Output the [x, y] coordinate of the center of the cell containing the given text.  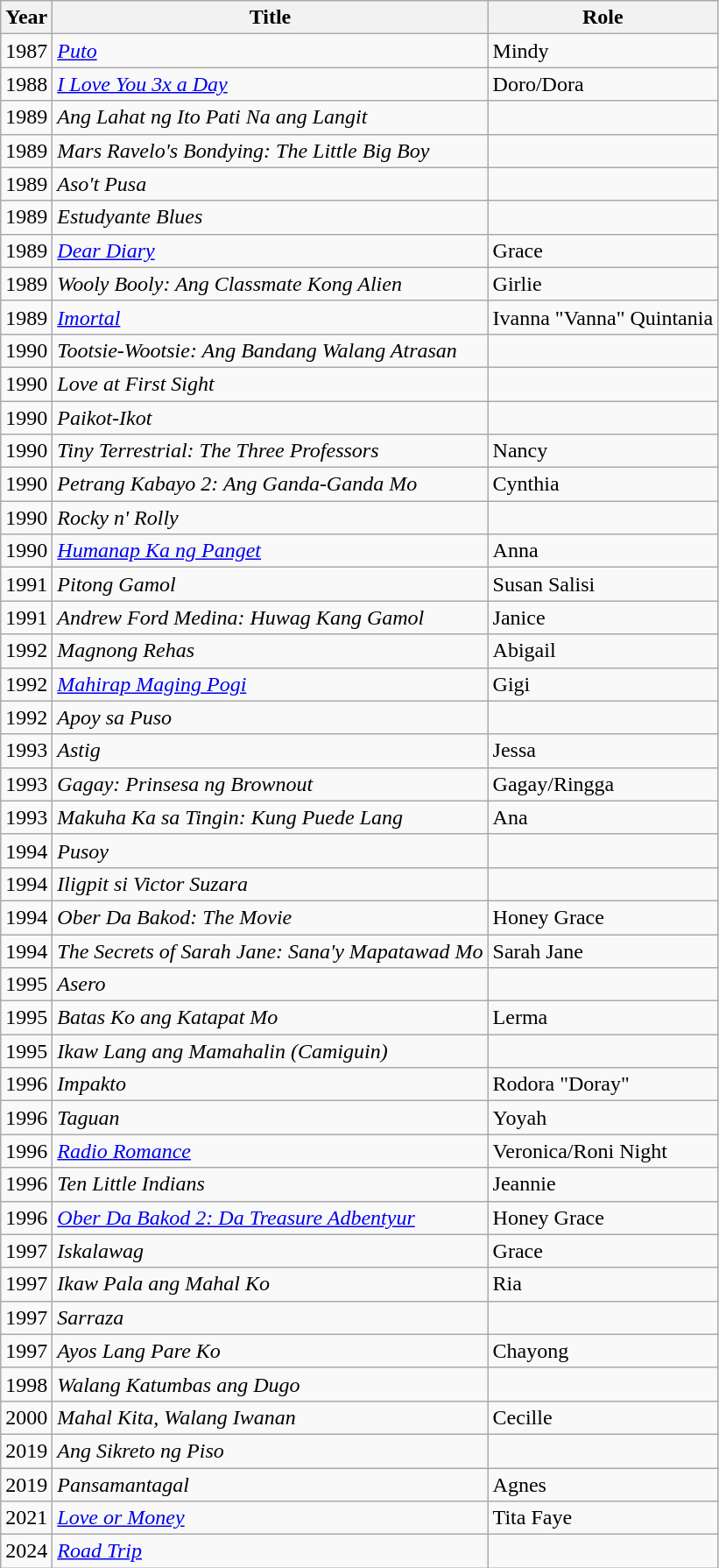
1987 [26, 51]
Ria [603, 1284]
Humanap Ka ng Panget [270, 551]
Paikot-Ikot [270, 418]
Astig [270, 751]
Gigi [603, 684]
Tita Faye [603, 1518]
Chayong [603, 1351]
1988 [26, 84]
Title [270, 18]
Ana [603, 817]
Rodora "Doray" [603, 1084]
Pitong Gamol [270, 584]
Ikaw Pala ang Mahal Ko [270, 1284]
Aso't Pusa [270, 184]
Girlie [603, 284]
Tootsie-Wootsie: Ang Bandang Walang Atrasan [270, 350]
Iskalawag [270, 1251]
Wooly Booly: Ang Classmate Kong Alien [270, 284]
Ang Lahat ng Ito Pati Na ang Langit [270, 117]
Batas Ko ang Katapat Mo [270, 1018]
Anna [603, 551]
Puto [270, 51]
Agnes [603, 1485]
Ober Da Bakod 2: Da Treasure Adbentyur [270, 1218]
Taguan [270, 1118]
Ivanna "Vanna" Quintania [603, 317]
Mahirap Maging Pogi [270, 684]
Love or Money [270, 1518]
Love at First Sight [270, 384]
Mars Ravelo's Bondying: The Little Big Boy [270, 151]
Susan Salisi [603, 584]
Petrang Kabayo 2: Ang Ganda-Ganda Mo [270, 484]
2024 [26, 1551]
Pusoy [270, 851]
Iligpit si Victor Suzara [270, 884]
Doro/Dora [603, 84]
Ikaw Lang ang Mamahalin (Camiguin) [270, 1051]
Magnong Rehas [270, 651]
Ten Little Indians [270, 1184]
Tiny Terrestrial: The Three Professors [270, 451]
Mahal Kita, Walang Iwanan [270, 1417]
Radio Romance [270, 1151]
Lerma [603, 1018]
2000 [26, 1417]
Apoy sa Puso [270, 717]
Role [603, 18]
Cecille [603, 1417]
Nancy [603, 451]
Sarah Jane [603, 950]
The Secrets of Sarah Jane: Sana'y Mapatawad Mo [270, 950]
Veronica/Roni Night [603, 1151]
Sarraza [270, 1317]
2021 [26, 1518]
Ayos Lang Pare Ko [270, 1351]
Janice [603, 618]
Rocky n' Rolly [270, 518]
Dear Diary [270, 251]
Jeannie [603, 1184]
Ang Sikreto ng Piso [270, 1451]
Gagay: Prinsesa ng Brownout [270, 784]
Imortal [270, 317]
I Love You 3x a Day [270, 84]
Asero [270, 985]
1998 [26, 1384]
Impakto [270, 1084]
Cynthia [603, 484]
Walang Katumbas ang Dugo [270, 1384]
Gagay/Ringga [603, 784]
Andrew Ford Medina: Huwag Kang Gamol [270, 618]
Ober Da Bakod: The Movie [270, 917]
Estudyante Blues [270, 217]
Year [26, 18]
Abigail [603, 651]
Road Trip [270, 1551]
Pansamantagal [270, 1485]
Makuha Ka sa Tingin: Kung Puede Lang [270, 817]
Yoyah [603, 1118]
Mindy [603, 51]
Jessa [603, 751]
